For the text-containing cell, return its midpoint in [X, Y] coordinate format. 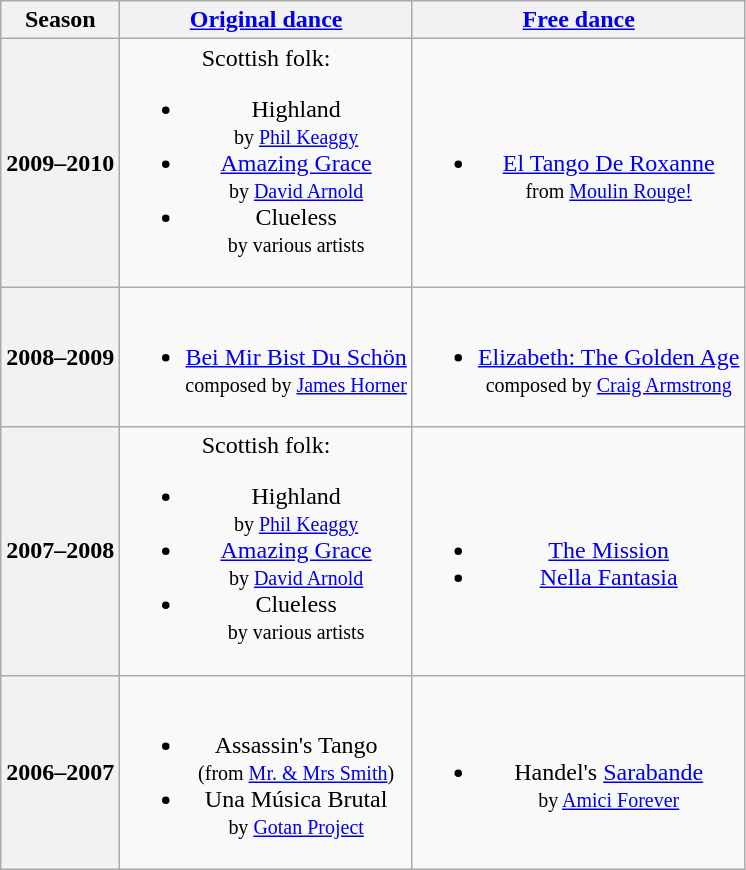
2007–2008 [60, 551]
Assassin's Tango (from Mr. & Mrs Smith) Una Música Brutal by Gotan Project [266, 772]
Free dance [578, 20]
The MissionNella Fantasia [578, 551]
Handel's Sarabande by Amici Forever [578, 772]
El Tango De Roxanne from Moulin Rouge! [578, 163]
Elizabeth: The Golden Age composed by Craig Armstrong [578, 357]
2008–2009 [60, 357]
Season [60, 20]
Bei Mir Bist Du Schön composed by James Horner [266, 357]
2006–2007 [60, 772]
Original dance [266, 20]
2009–2010 [60, 163]
